From the cell containing the given text, extract its center point as (X, Y) coordinate. 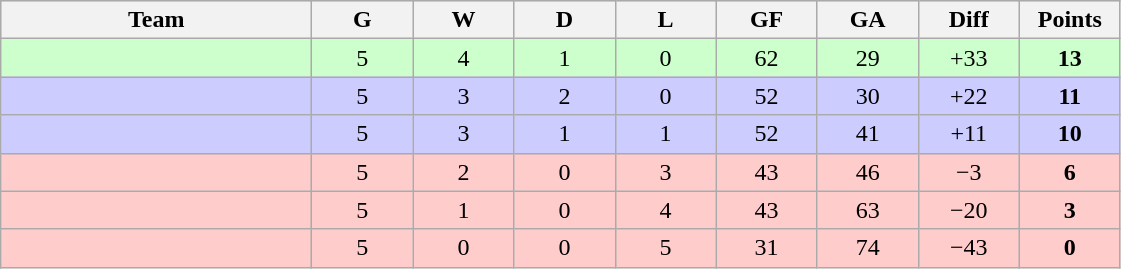
Team (156, 20)
Points (1070, 20)
D (564, 20)
30 (868, 96)
+33 (968, 58)
−43 (968, 248)
41 (868, 134)
11 (1070, 96)
6 (1070, 172)
46 (868, 172)
29 (868, 58)
31 (766, 248)
W (464, 20)
Diff (968, 20)
74 (868, 248)
−3 (968, 172)
GF (766, 20)
62 (766, 58)
13 (1070, 58)
−20 (968, 210)
L (666, 20)
+11 (968, 134)
+22 (968, 96)
GA (868, 20)
10 (1070, 134)
G (362, 20)
63 (868, 210)
